For the text-containing cell, return its midpoint in (X, Y) coordinate format. 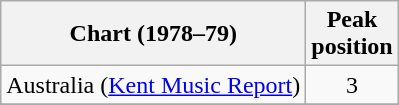
Peakposition (352, 34)
Australia (Kent Music Report) (154, 85)
Chart (1978–79) (154, 34)
3 (352, 85)
